Return the (X, Y) coordinate for the center point of the cell that contains the specified text.  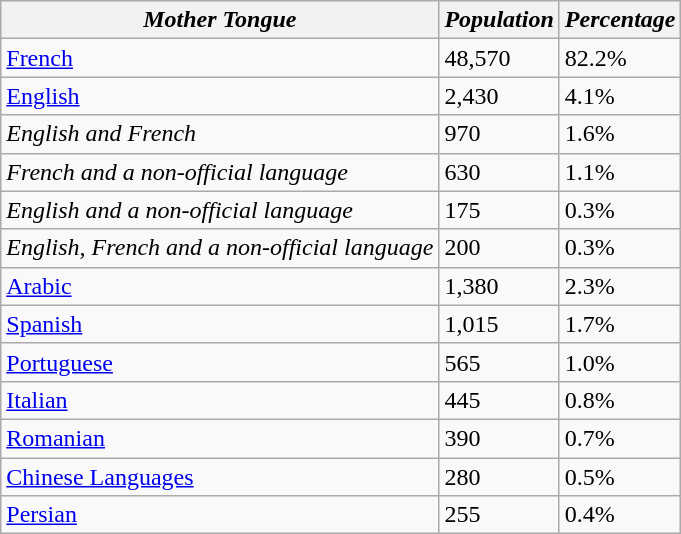
1,015 (499, 324)
Population (499, 20)
1.0% (620, 362)
445 (499, 400)
Persian (220, 515)
0.4% (620, 515)
English and French (220, 134)
280 (499, 477)
1.6% (620, 134)
English (220, 96)
Mother Tongue (220, 20)
390 (499, 438)
2.3% (620, 286)
255 (499, 515)
565 (499, 362)
Chinese Languages (220, 477)
Arabic (220, 286)
Romanian (220, 438)
48,570 (499, 58)
0.8% (620, 400)
82.2% (620, 58)
4.1% (620, 96)
French and a non-official language (220, 172)
0.5% (620, 477)
Percentage (620, 20)
English, French and a non-official language (220, 248)
Portuguese (220, 362)
French (220, 58)
Italian (220, 400)
970 (499, 134)
0.7% (620, 438)
English and a non-official language (220, 210)
630 (499, 172)
1,380 (499, 286)
1.7% (620, 324)
1.1% (620, 172)
2,430 (499, 96)
200 (499, 248)
Spanish (220, 324)
175 (499, 210)
